Identify which cell holds the provided text, then report its [x, y] central coordinate. 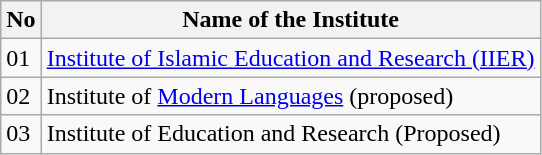
Institute of Islamic Education and Research (IIER) [290, 58]
Name of the Institute [290, 20]
Institute of Modern Languages (proposed) [290, 96]
Institute of Education and Research (Proposed) [290, 134]
03 [21, 134]
No [21, 20]
02 [21, 96]
01 [21, 58]
